Determine the [x, y] coordinate at the center of the cell enclosing the given text.  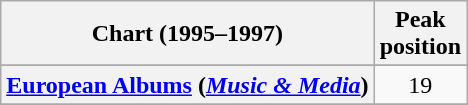
19 [420, 85]
European Albums (Music & Media) [188, 85]
Peakposition [420, 34]
Chart (1995–1997) [188, 34]
